Output the [x, y] coordinate of the center of the cell containing the given text.  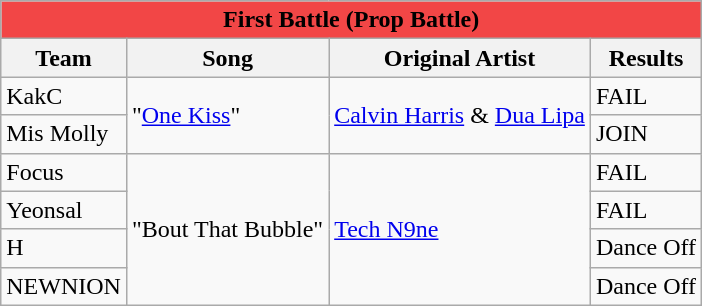
Song [227, 58]
First Battle (Prop Battle) [352, 20]
"Bout That Bubble" [227, 229]
Yeonsal [64, 210]
Focus [64, 172]
Team [64, 58]
"One Kiss" [227, 115]
JOIN [646, 134]
Tech N9ne [460, 229]
Results [646, 58]
KakC [64, 96]
Original Artist [460, 58]
Calvin Harris & Dua Lipa [460, 115]
Mis Molly [64, 134]
NEWNION [64, 286]
H [64, 248]
